Determine the (x, y) coordinate at the center of the cell enclosing the given text.  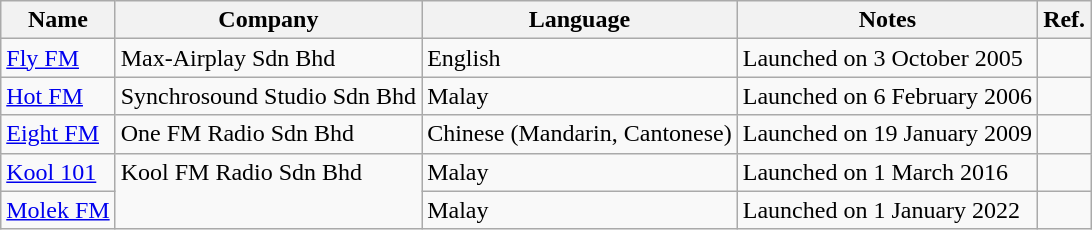
Launched on 6 February 2006 (887, 96)
Hot FM (58, 96)
Launched on 1 March 2016 (887, 172)
Kool FM Radio Sdn Bhd (268, 191)
Synchrosound Studio Sdn Bhd (268, 96)
Launched on 1 January 2022 (887, 210)
Fly FM (58, 58)
Notes (887, 20)
Language (580, 20)
Kool 101 (58, 172)
Name (58, 20)
Chinese (Mandarin, Cantonese) (580, 134)
One FM Radio Sdn Bhd (268, 134)
English (580, 58)
Molek FM (58, 210)
Company (268, 20)
Eight FM (58, 134)
Ref. (1064, 20)
Launched on 3 October 2005 (887, 58)
Launched on 19 January 2009 (887, 134)
Max-Airplay Sdn Bhd (268, 58)
